Pinpoint the cell where the given text exists, returning its (x, y) midpoint coordinate. 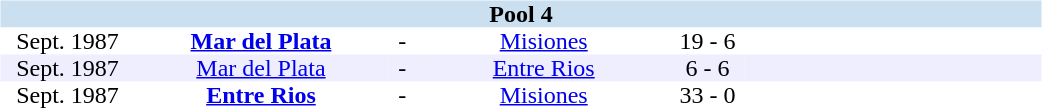
33 - 0 (707, 96)
Pool 4 (520, 14)
6 - 6 (707, 68)
19 - 6 (707, 42)
